Extract the [X, Y] coordinate from the center of the cell holding the provided text.  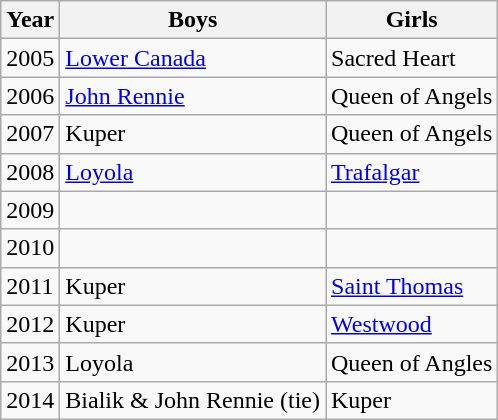
Saint Thomas [412, 286]
John Rennie [193, 96]
Girls [412, 20]
2010 [30, 248]
2009 [30, 210]
2007 [30, 134]
Bialik & John Rennie (tie) [193, 400]
2013 [30, 362]
2012 [30, 324]
2006 [30, 96]
Queen of Angles [412, 362]
Lower Canada [193, 58]
Trafalgar [412, 172]
2005 [30, 58]
2011 [30, 286]
Boys [193, 20]
2008 [30, 172]
Year [30, 20]
Sacred Heart [412, 58]
Westwood [412, 324]
2014 [30, 400]
